Pinpoint the cell where the given text exists, returning its (X, Y) midpoint coordinate. 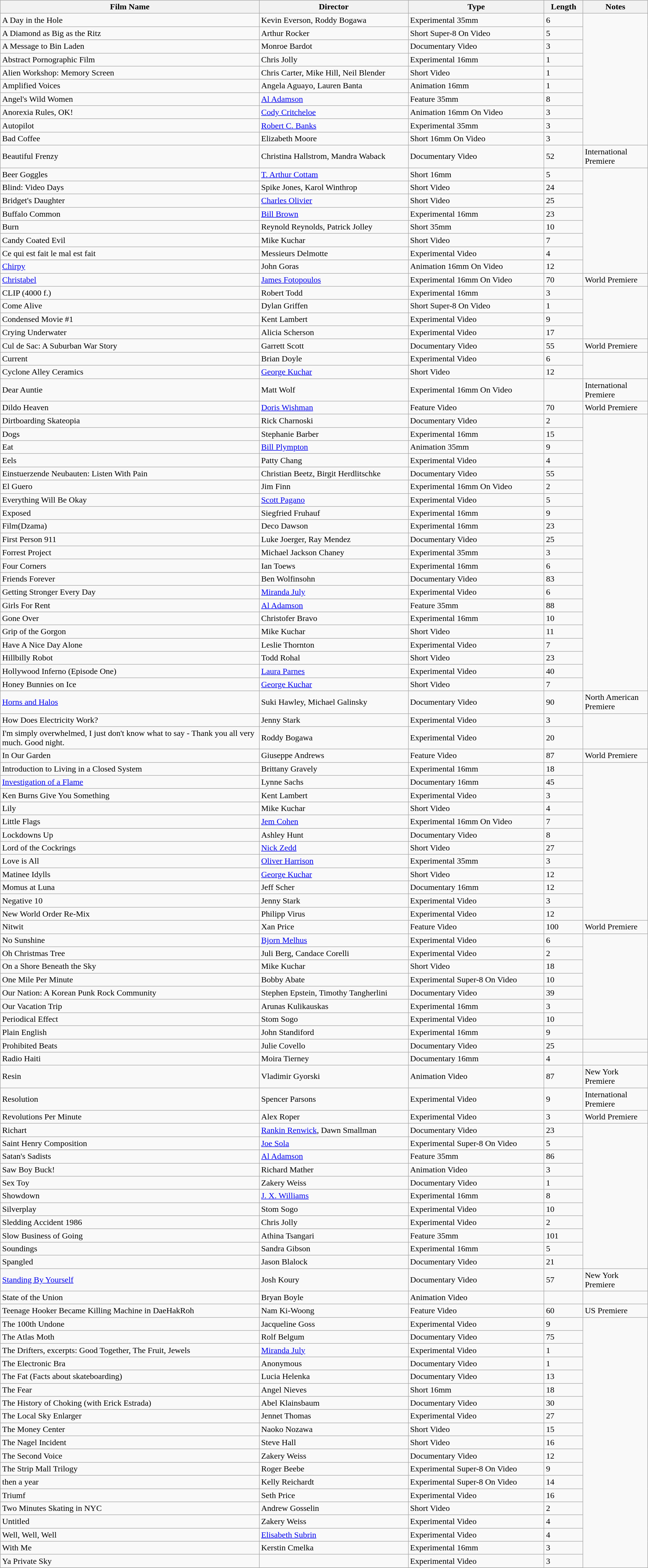
Nick Zedd (334, 848)
Have A Nice Day Alone (130, 645)
Current (130, 359)
Getting Stronger Every Day (130, 592)
Nitwit (130, 927)
Elizabeth Moore (334, 138)
Condensed Movie #1 (130, 319)
Philipp Virus (334, 914)
Spike Jones, Karol Winthrop (334, 188)
Oh Christmas Tree (130, 953)
T. Arthur Cottam (334, 174)
John Standiford (334, 1032)
Christina Hallstrom, Mandra Waback (334, 156)
Negative 10 (130, 901)
13 (564, 1377)
The Nagel Incident (130, 1442)
Charles Olivier (334, 201)
Laura Parnes (334, 671)
Michael Jackson Chaney (334, 552)
83 (564, 579)
With Me (130, 1548)
I'm simply overwhelmed, I just don't know what to say - Thank you all very much. Good night. (130, 738)
Everything Will Be Okay (130, 500)
New World Order Re-Mix (130, 914)
Film Name (130, 7)
Jennet Thomas (334, 1416)
Einstuerzende Neubauten: Listen With Pain (130, 474)
Seth Price (334, 1495)
Candy Coated Evil (130, 240)
52 (564, 156)
60 (564, 1311)
Prohibited Beats (130, 1046)
James Fotopoulos (334, 280)
Film(Dzama) (130, 526)
Bryan Boyle (334, 1298)
Matt Wolf (334, 390)
Steve Hall (334, 1442)
Radio Haiti (130, 1059)
Two Minutes Skating in NYC (130, 1508)
One Mile Per Minute (130, 980)
On a Shore Beneath the Sky (130, 966)
Moira Tierney (334, 1059)
Leslie Thornton (334, 645)
Chirpy (130, 267)
Abstract Pornographic Film (130, 60)
57 (564, 1279)
Bad Coffee (130, 138)
Sledding Accident 1986 (130, 1222)
Dirtboarding Skateopia (130, 421)
Sandra Gibson (334, 1249)
Revolutions Per Minute (130, 1117)
Bill Plympton (334, 447)
Four Corners (130, 566)
Todd Rohal (334, 658)
Jason Blalock (334, 1262)
Bill Brown (334, 214)
Scott Pagano (334, 500)
Richard Mather (334, 1170)
Teenage Hooker Became Killing Machine in DaeHakRoh (130, 1311)
Lynne Sachs (334, 782)
Robert C. Banks (334, 125)
Angel Nieves (334, 1390)
Girls For Rent (130, 605)
Josh Koury (334, 1279)
Slow Business of Going (130, 1235)
Dylan Griffen (334, 306)
21 (564, 1262)
Honey Bunnies on Ice (130, 684)
Arunas Kulikauskas (334, 1006)
Ce qui est fait le mal est fait (130, 253)
101 (564, 1235)
Dildo Heaven (130, 408)
Messieurs Delmotte (334, 253)
Brian Doyle (334, 359)
Robert Todd (334, 293)
Bjorn Melhus (334, 940)
Deco Dawson (334, 526)
Dear Auntie (130, 390)
Saint Henry Composition (130, 1143)
Elisabeth Subrin (334, 1535)
Anorexia Rules, OK! (130, 112)
Julie Covello (334, 1046)
Oliver Harrison (334, 861)
Animation 16mm (476, 86)
The Money Center (130, 1429)
86 (564, 1156)
Soundings (130, 1249)
Short 16mm On Video (476, 138)
The Local Sky Enlarger (130, 1416)
Kerstin Cmelka (334, 1548)
Jem Cohen (334, 821)
The Strip Mall Trilogy (130, 1469)
Garrett Scott (334, 345)
Kelly Reichardt (334, 1482)
Christabel (130, 280)
Rolf Belgum (334, 1337)
The Drifters, excerpts: Good Together, The Fruit, Jewels (130, 1350)
Christofer Bravo (334, 619)
Jeff Scher (334, 887)
Cul de Sac: A Suburban War Story (130, 345)
Alex Roper (334, 1117)
Beautiful Frenzy (130, 156)
40 (564, 671)
100 (564, 927)
Notes (615, 7)
Ken Burns Give You Something (130, 795)
Stephanie Barber (334, 434)
Dogs (130, 434)
88 (564, 605)
Hillbilly Robot (130, 658)
Angel's Wild Women (130, 99)
Ya Private Sky (130, 1561)
Saw Boy Buck! (130, 1170)
Our Nation: A Korean Punk Rock Community (130, 993)
20 (564, 738)
The Fat (Facts about skateboarding) (130, 1377)
Director (334, 7)
Jacqueline Goss (334, 1324)
Naoko Nozawa (334, 1429)
Periodical Effect (130, 1019)
Investigation of a Flame (130, 782)
Patty Chang (334, 460)
Amplified Voices (130, 86)
45 (564, 782)
Christian Beetz, Birgit Herdlitschke (334, 474)
Spangled (130, 1262)
75 (564, 1337)
Giuseppe Andrews (334, 756)
Forrest Project (130, 552)
Abel Klainsbaum (334, 1403)
Andrew Gosselin (334, 1508)
Bridget's Daughter (130, 201)
90 (564, 702)
Jim Finn (334, 487)
11 (564, 632)
Matinee Idylls (130, 874)
Roger Beebe (334, 1469)
El Guero (130, 487)
Angela Aguayo, Lauren Banta (334, 86)
Silverplay (130, 1209)
Ashley Hunt (334, 835)
The Fear (130, 1390)
North American Premiere (615, 702)
Roddy Bogawa (334, 738)
Animation 35mm (476, 447)
Standing By Yourself (130, 1279)
Come Alive (130, 306)
Blind: Video Days (130, 188)
Alicia Scherson (334, 332)
Siegfried Fruhauf (334, 513)
Joe Sola (334, 1143)
The Second Voice (130, 1456)
14 (564, 1482)
Rankin Renwick, Dawn Smallman (334, 1130)
The Electronic Bra (130, 1363)
Eels (130, 460)
First Person 911 (130, 539)
Crying Underwater (130, 332)
Well, Well, Well (130, 1535)
A Message to Bin Laden (130, 46)
Arthur Rocker (334, 33)
The 100th Undone (130, 1324)
Sex Toy (130, 1183)
Kevin Everson, Roddy Bogawa (334, 20)
Doris Wishman (334, 408)
Untitled (130, 1522)
Monroe Bardot (334, 46)
Chris Carter, Mike Hill, Neil Blender (334, 73)
Alien Workshop: Memory Screen (130, 73)
Nam Ki-Woong (334, 1311)
Horns and Halos (130, 702)
Love is All (130, 861)
Type (476, 7)
Spencer Parsons (334, 1099)
Luke Joerger, Ray Mendez (334, 539)
Anonymous (334, 1363)
Reynold Reynolds, Patrick Jolley (334, 227)
Grip of the Gorgon (130, 632)
No Sunshine (130, 940)
Athina Tsangari (334, 1235)
Triumf (130, 1495)
Lily (130, 808)
Suki Hawley, Michael Galinsky (334, 702)
Buffalo Common (130, 214)
Richart (130, 1130)
17 (564, 332)
Lord of the Cockrings (130, 848)
Cody Critcheloe (334, 112)
Cyclone Alley Ceramics (130, 372)
Plain English (130, 1032)
Exposed (130, 513)
Autopilot (130, 125)
Length (564, 7)
Showdown (130, 1196)
Resolution (130, 1099)
How Does Electricity Work? (130, 720)
Burn (130, 227)
39 (564, 993)
The Atlas Moth (130, 1337)
Ben Wolfinsohn (334, 579)
24 (564, 188)
CLIP (4000 f.) (130, 293)
US Premiere (615, 1311)
Rick Charnoski (334, 421)
Brittany Gravely (334, 769)
A Day in the Hole (130, 20)
Little Flags (130, 821)
State of the Union (130, 1298)
J. X. Williams (334, 1196)
Friends Forever (130, 579)
Lucia Helenka (334, 1377)
A Diamond as Big as the Ritz (130, 33)
Xan Price (334, 927)
Our Vacation Trip (130, 1006)
Stephen Epstein, Timothy Tangherlini (334, 993)
Hollywood Inferno (Episode One) (130, 671)
Vladimir Gyorski (334, 1076)
Ian Toews (334, 566)
Juli Berg, Candace Corelli (334, 953)
The History of Choking (with Erick Estrada) (130, 1403)
Short 35mm (476, 227)
John Goras (334, 267)
Momus at Luna (130, 887)
30 (564, 1403)
Bobby Abate (334, 980)
Introduction to Living in a Closed System (130, 769)
Lockdowns Up (130, 835)
Eat (130, 447)
Satan's Sadists (130, 1156)
Gone Over (130, 619)
In Our Garden (130, 756)
Resin (130, 1076)
then a year (130, 1482)
Beer Goggles (130, 174)
